Identify which cell holds the provided text, then report its (X, Y) central coordinate. 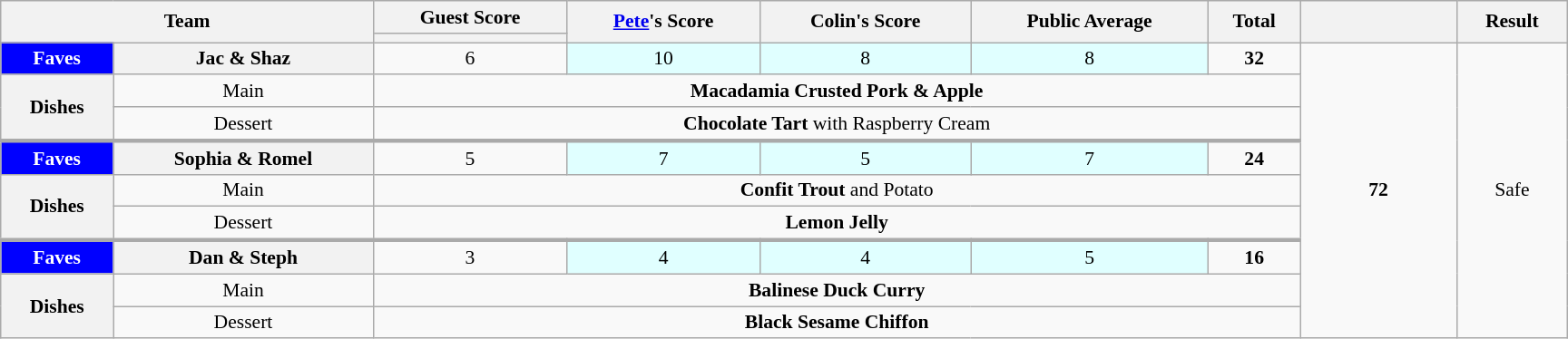
Result (1512, 22)
Jac & Shaz (243, 59)
16 (1254, 257)
Safe (1512, 190)
Total (1254, 22)
Balinese Duck Curry (837, 290)
6 (470, 59)
Lemon Jelly (837, 223)
32 (1254, 59)
Colin's Score (866, 22)
Team (187, 22)
72 (1379, 190)
Public Average (1090, 22)
Dan & Steph (243, 257)
10 (664, 59)
Sophia & Romel (243, 158)
Chocolate Tart with Raspberry Cream (837, 123)
3 (470, 257)
Black Sesame Chiffon (837, 323)
Pete's Score (664, 22)
Guest Score (470, 17)
Macadamia Crusted Pork & Apple (837, 92)
Confit Trout and Potato (837, 190)
24 (1254, 158)
